Capture the cell that displays the provided text and extract its (X, Y) central coordinate. 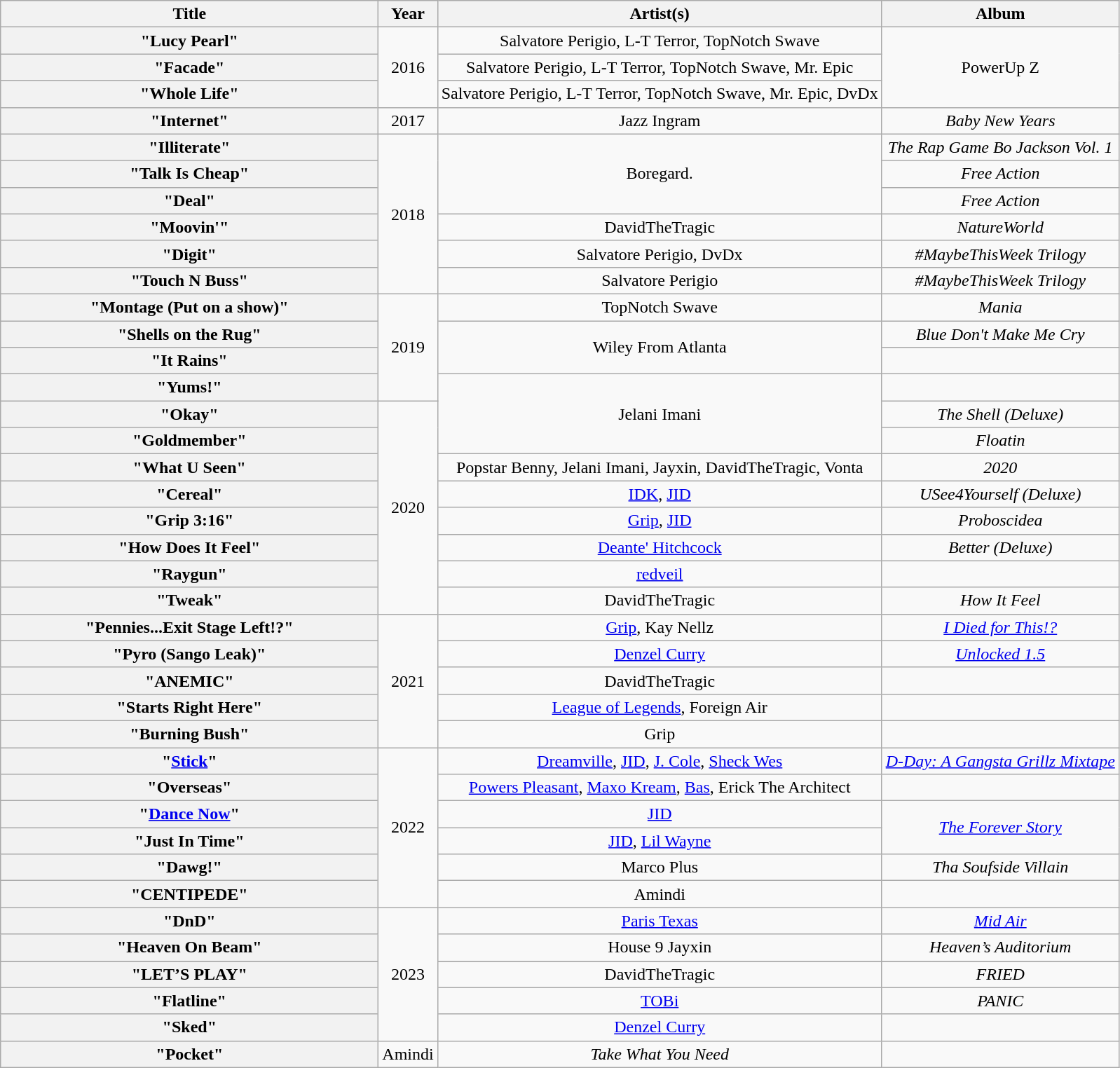
"Shells on the Rug" (189, 334)
TOBi (660, 1001)
I Died for This!? (1000, 627)
Wiley From Atlanta (660, 348)
"Burning Bush" (189, 734)
Powers Pleasant, Maxo Kream, Bas, Erick The Architect (660, 788)
Jelani Imani (660, 414)
JID (660, 814)
"Starts Right Here" (189, 707)
The Forever Story (1000, 828)
"Stick" (189, 760)
"Lucy Pearl" (189, 41)
Jazz Ingram (660, 121)
"Sked" (189, 1027)
2018 (408, 214)
"It Rains" (189, 361)
Blue Don't Make Me Cry (1000, 334)
Take What You Need (660, 1054)
"Okay" (189, 414)
Floatin (1000, 441)
"Dance Now" (189, 814)
"What U Seen" (189, 467)
Grip, JID (660, 521)
2016 (408, 67)
Mid Air (1000, 921)
PowerUp Z (1000, 67)
Year (408, 14)
FRIED (1000, 974)
Deante' Hitchcock (660, 547)
"Internet" (189, 121)
"Montage (Put on a show)" (189, 307)
"CENTIPEDE" (189, 894)
Baby New Years (1000, 121)
USee4Yourself (Deluxe) (1000, 494)
"Grip 3:16" (189, 521)
PANIC (1000, 1001)
"LET’S PLAY" (189, 974)
"Flatline" (189, 1001)
Proboscidea (1000, 521)
Album (1000, 14)
2017 (408, 121)
Title (189, 14)
JID, Lil Wayne (660, 841)
"Pyro (Sango Leak)" (189, 654)
Paris Texas (660, 921)
"Digit" (189, 254)
"Just In Time" (189, 841)
"DnD" (189, 921)
2021 (408, 680)
Salvatore Perigio (660, 280)
TopNotch Swave (660, 307)
IDK, JID (660, 494)
"Goldmember" (189, 441)
The Rap Game Bo Jackson Vol. 1 (1000, 147)
Mania (1000, 307)
Marco Plus (660, 868)
"Pocket" (189, 1054)
"Whole Life" (189, 94)
Grip (660, 734)
"Yums!" (189, 388)
"Moovin'" (189, 227)
"Raygun" (189, 574)
How It Feel (1000, 601)
"How Does It Feel" (189, 547)
"Facade" (189, 67)
Tha Soufside Villain (1000, 868)
Popstar Benny, Jelani Imani, Jayxin, DavidTheTragic, Vonta (660, 467)
NatureWorld (1000, 227)
Dreamville, JID, J. Cole, Sheck Wes (660, 760)
D-Day: A Gangsta Grillz Mixtape (1000, 760)
Unlocked 1.5 (1000, 654)
"Pennies...Exit Stage Left!?" (189, 627)
House 9 Jayxin (660, 947)
Salvatore Perigio, DvDx (660, 254)
"Talk Is Cheap" (189, 174)
2022 (408, 827)
2023 (408, 974)
Salvatore Perigio, L-T Terror, TopNotch Swave (660, 41)
Boregard. (660, 174)
The Shell (Deluxe) (1000, 414)
Heaven’s Auditorium (1000, 947)
2019 (408, 347)
"Deal" (189, 200)
Salvatore Perigio, L-T Terror, TopNotch Swave, Mr. Epic, DvDx (660, 94)
"Cereal" (189, 494)
"Illiterate" (189, 147)
"Dawg!" (189, 868)
redveil (660, 574)
League of Legends, Foreign Air (660, 707)
Grip, Kay Nellz (660, 627)
Artist(s) (660, 14)
"Overseas" (189, 788)
Salvatore Perigio, L-T Terror, TopNotch Swave, Mr. Epic (660, 67)
Better (Deluxe) (1000, 547)
"Touch N Buss" (189, 280)
"Tweak" (189, 601)
"ANEMIC" (189, 680)
"Heaven On Beam" (189, 947)
